Find where the given text appears and provide that cell's center as (X, Y) coordinate. 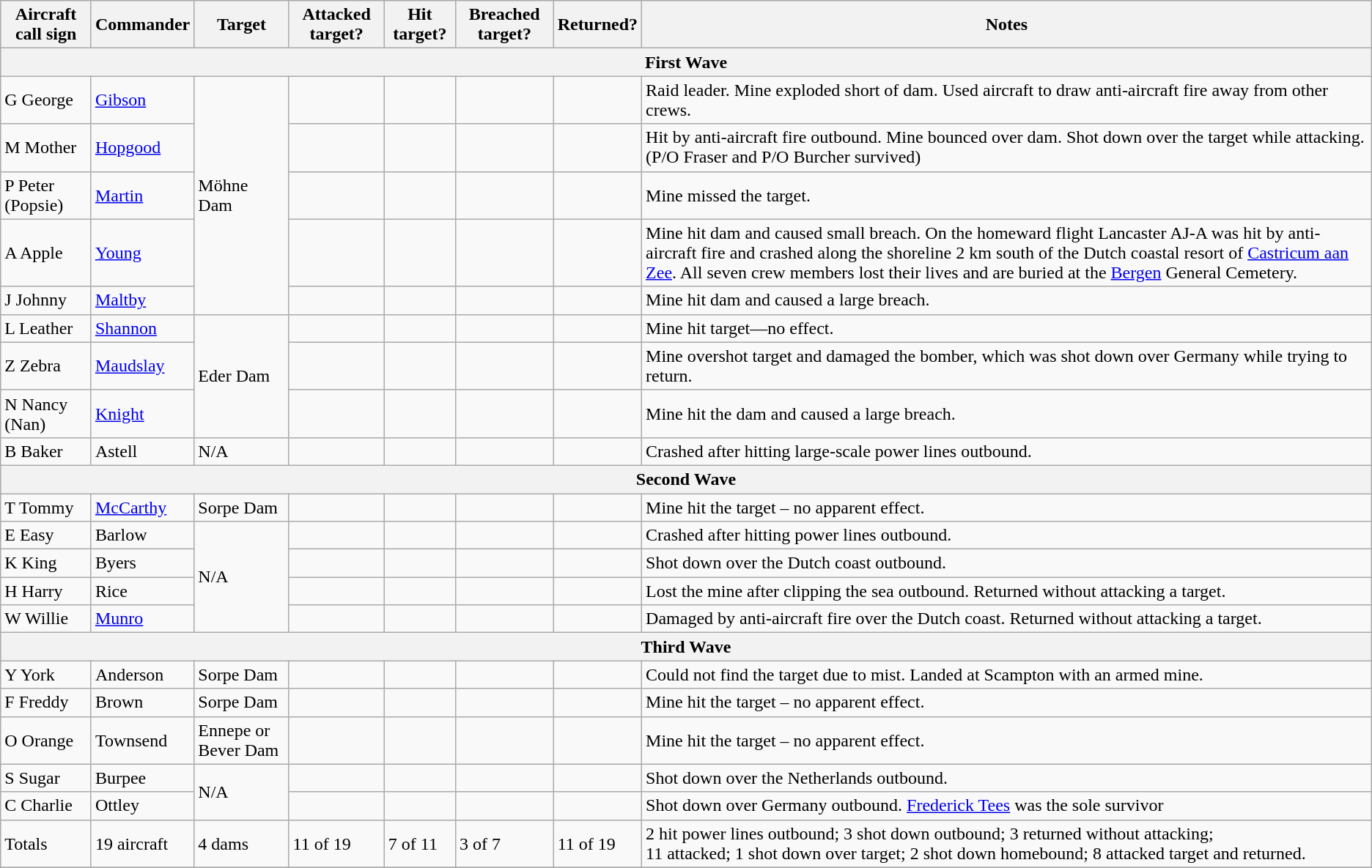
F Freddy (46, 702)
Knight (142, 413)
Commander (142, 25)
Raid leader. Mine exploded short of dam. Used aircraft to draw anti-aircraft fire away from other crews. (1007, 100)
Mine hit dam and caused a large breach. (1007, 300)
Burpee (142, 778)
B Baker (46, 451)
Aircraft call sign (46, 25)
Möhne Dam (242, 195)
3 of 7 (504, 844)
K King (46, 563)
Shannon (142, 328)
Third Wave (686, 647)
Returned? (597, 25)
Z Zebra (46, 366)
Barlow (142, 535)
Mine hit the dam and caused a large breach. (1007, 413)
Attacked target? (336, 25)
Could not find the target due to mist. Landed at Scampton with an armed mine. (1007, 675)
Maltby (142, 300)
Second Wave (686, 479)
L Leather (46, 328)
Mine hit target—no effect. (1007, 328)
Astell (142, 451)
Mine missed the target. (1007, 195)
Maudslay (142, 366)
Notes (1007, 25)
Eder Dam (242, 376)
Hit target? (419, 25)
Crashed after hitting large-scale power lines outbound. (1007, 451)
C Charlie (46, 806)
Ennepe or Bever Dam (242, 740)
Shot down over the Dutch coast outbound. (1007, 563)
First Wave (686, 62)
Crashed after hitting power lines outbound. (1007, 535)
Breached target? (504, 25)
Hit by anti-aircraft fire outbound. Mine bounced over dam. Shot down over the target while attacking. (P/O Fraser and P/O Burcher survived) (1007, 148)
Anderson (142, 675)
W Willie (46, 619)
J Johnny (46, 300)
Target (242, 25)
Shot down over the Netherlands outbound. (1007, 778)
P Peter (Popsie) (46, 195)
Ottley (142, 806)
Hopgood (142, 148)
O Orange (46, 740)
T Tommy (46, 508)
Damaged by anti-aircraft fire over the Dutch coast. Returned without attacking a target. (1007, 619)
Gibson (142, 100)
M Mother (46, 148)
Townsend (142, 740)
Y York (46, 675)
19 aircraft (142, 844)
Lost the mine after clipping the sea outbound. Returned without attacking a target. (1007, 591)
4 dams (242, 844)
Shot down over Germany outbound. Frederick Tees was the sole survivor (1007, 806)
Mine overshot target and damaged the bomber, which was shot down over Germany while trying to return. (1007, 366)
Byers (142, 563)
McCarthy (142, 508)
Brown (142, 702)
Munro (142, 619)
Young (142, 253)
H Harry (46, 591)
Rice (142, 591)
N Nancy (Nan) (46, 413)
7 of 11 (419, 844)
G George (46, 100)
E Easy (46, 535)
Totals (46, 844)
S Sugar (46, 778)
Martin (142, 195)
A Apple (46, 253)
